Locate the cell with the specified text and output its [X, Y] center coordinate. 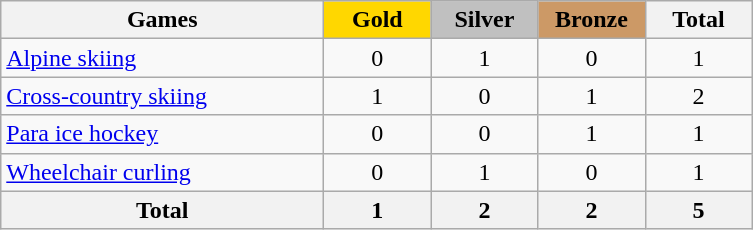
Alpine skiing [162, 58]
5 [698, 210]
Cross-country skiing [162, 96]
Games [162, 20]
Wheelchair curling [162, 172]
Gold [378, 20]
Para ice hockey [162, 134]
Bronze [592, 20]
Silver [484, 20]
